Return (X, Y) of the center of cell containing provided text 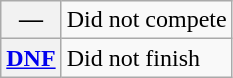
Did not compete (146, 20)
Did not finish (146, 58)
— (31, 20)
DNF (31, 58)
